Extract the (x, y) coordinate from the center of the cell holding the provided text.  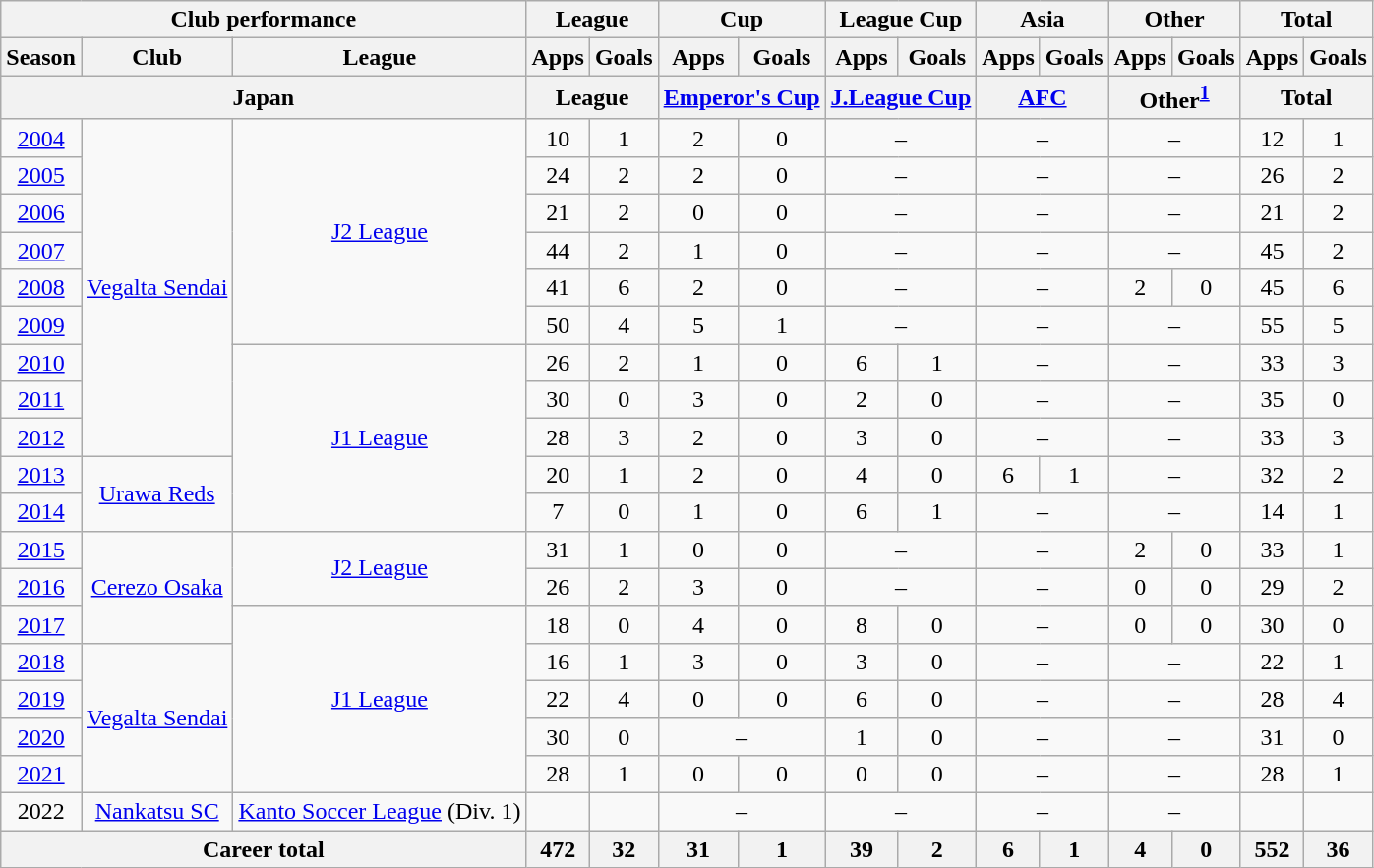
41 (558, 288)
8 (862, 624)
Cup (742, 20)
Japan (264, 98)
2010 (41, 363)
Club performance (264, 20)
472 (558, 849)
J.League Cup (901, 98)
Cerezo Osaka (156, 587)
2007 (41, 251)
2011 (41, 400)
35 (1272, 400)
2014 (41, 512)
Nankatsu SC (156, 812)
18 (558, 624)
55 (1272, 325)
2008 (41, 288)
Other1 (1174, 98)
2017 (41, 624)
AFC (1043, 98)
2019 (41, 699)
24 (558, 175)
2018 (41, 662)
14 (1272, 512)
2005 (41, 175)
Career total (264, 849)
10 (558, 138)
Season (41, 57)
2009 (41, 325)
20 (558, 475)
2016 (41, 587)
16 (558, 662)
Emperor's Cup (742, 98)
2006 (41, 213)
Club (156, 57)
2013 (41, 475)
39 (862, 849)
Urawa Reds (156, 493)
2015 (41, 550)
Other (1174, 20)
7 (558, 512)
36 (1339, 849)
League Cup (901, 20)
50 (558, 325)
Asia (1043, 20)
2012 (41, 437)
2020 (41, 736)
552 (1272, 849)
2004 (41, 138)
2022 (41, 812)
Kanto Soccer League (Div. 1) (380, 812)
2021 (41, 774)
12 (1272, 138)
44 (558, 251)
29 (1272, 587)
